Scan for the cell matching the given text and deliver its (X, Y) coordinate at center. 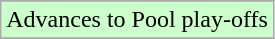
Advances to Pool play-offs (138, 20)
